Scan for the cell matching the given text and deliver its (x, y) coordinate at center. 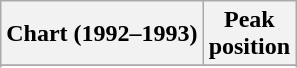
Peak position (249, 34)
Chart (1992–1993) (102, 34)
